Determine the (x, y) coordinate at the center of the cell enclosing the given text.  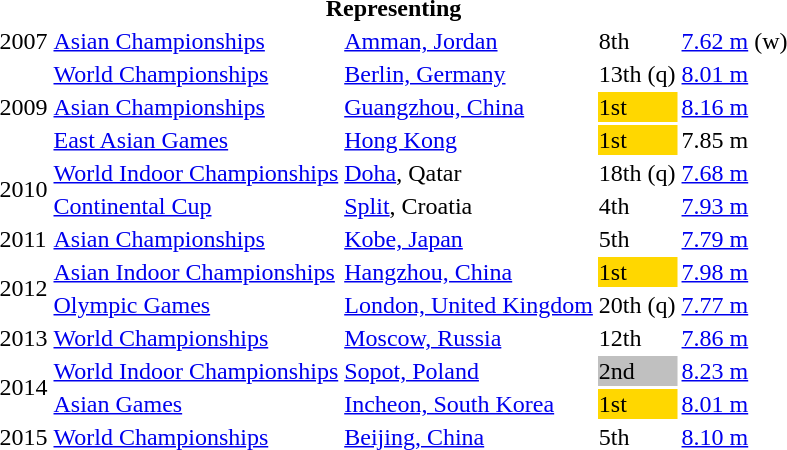
London, United Kingdom (469, 305)
2nd (637, 371)
18th (q) (637, 173)
Moscow, Russia (469, 338)
13th (q) (637, 74)
Hangzhou, China (469, 272)
Asian Games (196, 404)
12th (637, 338)
Berlin, Germany (469, 74)
8th (637, 41)
Kobe, Japan (469, 239)
Doha, Qatar (469, 173)
Incheon, South Korea (469, 404)
Amman, Jordan (469, 41)
20th (q) (637, 305)
Guangzhou, China (469, 107)
4th (637, 206)
Asian Indoor Championships (196, 272)
Sopot, Poland (469, 371)
Split, Croatia (469, 206)
Hong Kong (469, 140)
East Asian Games (196, 140)
5th (637, 239)
Olympic Games (196, 305)
Continental Cup (196, 206)
